From the cell containing the given text, extract its center point as (x, y) coordinate. 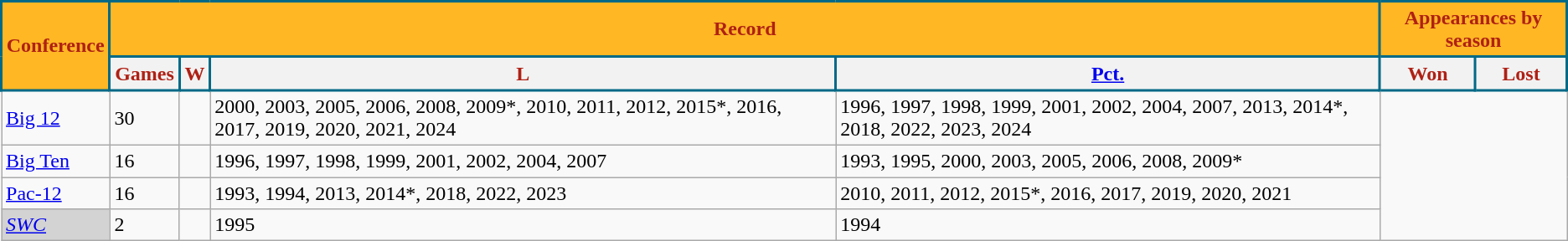
1996, 1997, 1998, 1999, 2001, 2002, 2004, 2007 (523, 161)
L (523, 74)
1993, 1995, 2000, 2003, 2005, 2006, 2008, 2009* (1108, 161)
2010, 2011, 2012, 2015*, 2016, 2017, 2019, 2020, 2021 (1108, 193)
1994 (1108, 225)
1993, 1994, 2013, 2014*, 2018, 2022, 2023 (523, 193)
Won (1428, 74)
2 (144, 225)
Big Ten (55, 161)
Pac-12 (55, 193)
Games (144, 74)
Record (745, 30)
Appearances by season (1474, 30)
30 (144, 118)
Lost (1521, 74)
SWC (55, 225)
W (194, 74)
2000, 2003, 2005, 2006, 2008, 2009*, 2010, 2011, 2012, 2015*, 2016, 2017, 2019, 2020, 2021, 2024 (523, 118)
Pct. (1108, 74)
Conference (55, 46)
1996, 1997, 1998, 1999, 2001, 2002, 2004, 2007, 2013, 2014*, 2018, 2022, 2023, 2024 (1108, 118)
1995 (523, 225)
Big 12 (55, 118)
